Return the [X, Y] coordinate for the center point of the cell that contains the specified text.  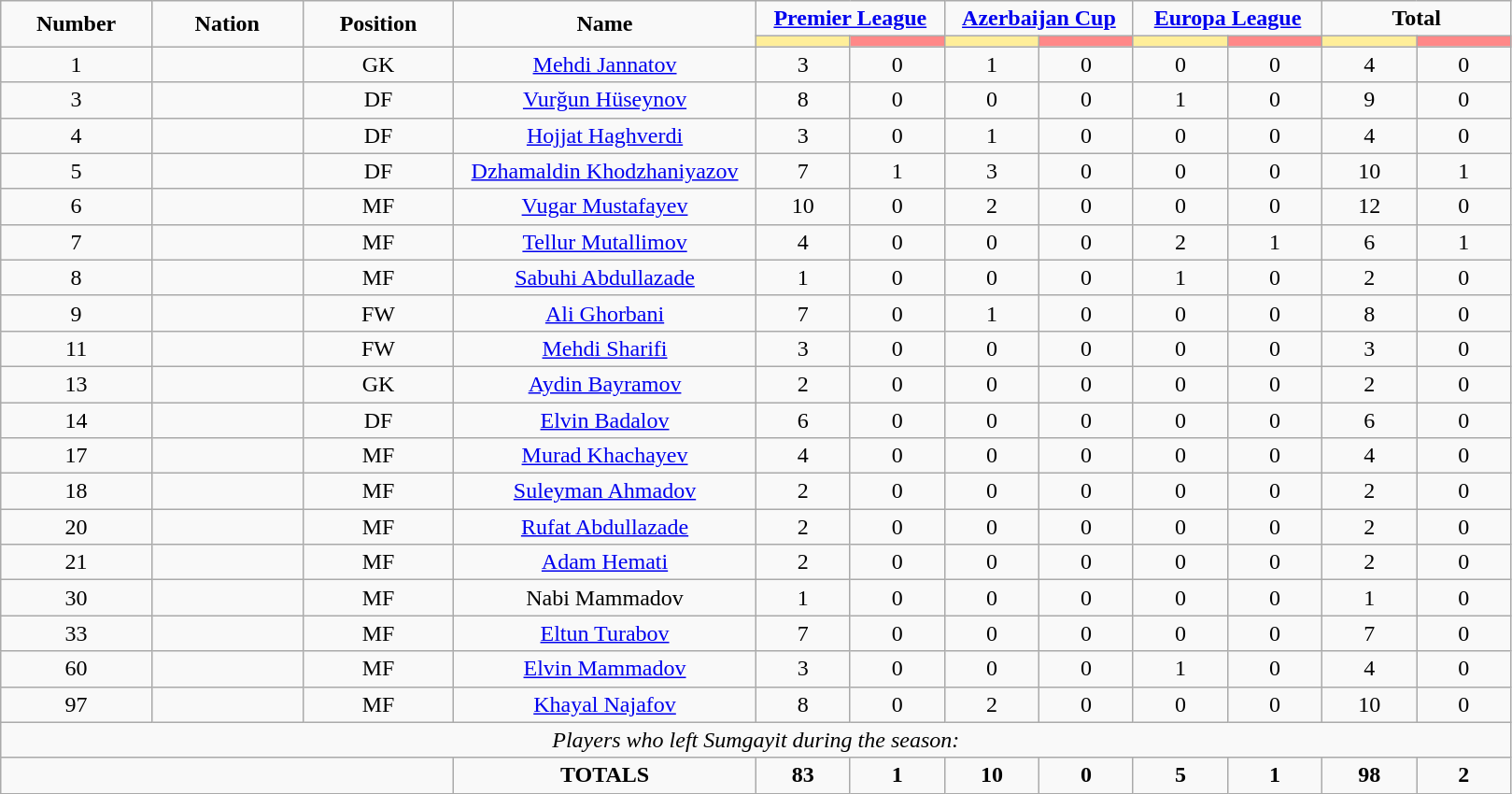
Azerbaijan Cup [1039, 19]
17 [77, 456]
Vugar Mustafayev [605, 206]
TOTALS [605, 775]
Name [605, 24]
60 [77, 669]
30 [77, 598]
Vurğun Hüseynov [605, 100]
Eltun Turabov [605, 633]
Elvin Mammadov [605, 669]
Players who left Sumgayit during the season: [756, 740]
21 [77, 562]
Premier League [850, 19]
97 [77, 704]
11 [77, 348]
Murad Khachayev [605, 456]
12 [1369, 206]
14 [77, 419]
83 [803, 775]
Europa League [1227, 19]
33 [77, 633]
Sabuhi Abdullazade [605, 277]
Aydin Bayramov [605, 384]
Tellur Mutallimov [605, 242]
Adam Hemati [605, 562]
Ali Ghorbani [605, 313]
Hojjat Haghverdi [605, 135]
Mehdi Jannatov [605, 64]
98 [1369, 775]
Nation [227, 24]
Khayal Najafov [605, 704]
18 [77, 491]
Mehdi Sharifi [605, 348]
Total [1417, 19]
Elvin Badalov [605, 419]
20 [77, 527]
Nabi Mammadov [605, 598]
Suleyman Ahmadov [605, 491]
Position [378, 24]
13 [77, 384]
Number [77, 24]
Dzhamaldin Khodzhaniyazov [605, 171]
Rufat Abdullazade [605, 527]
